For the text-containing cell, return its midpoint in [x, y] coordinate format. 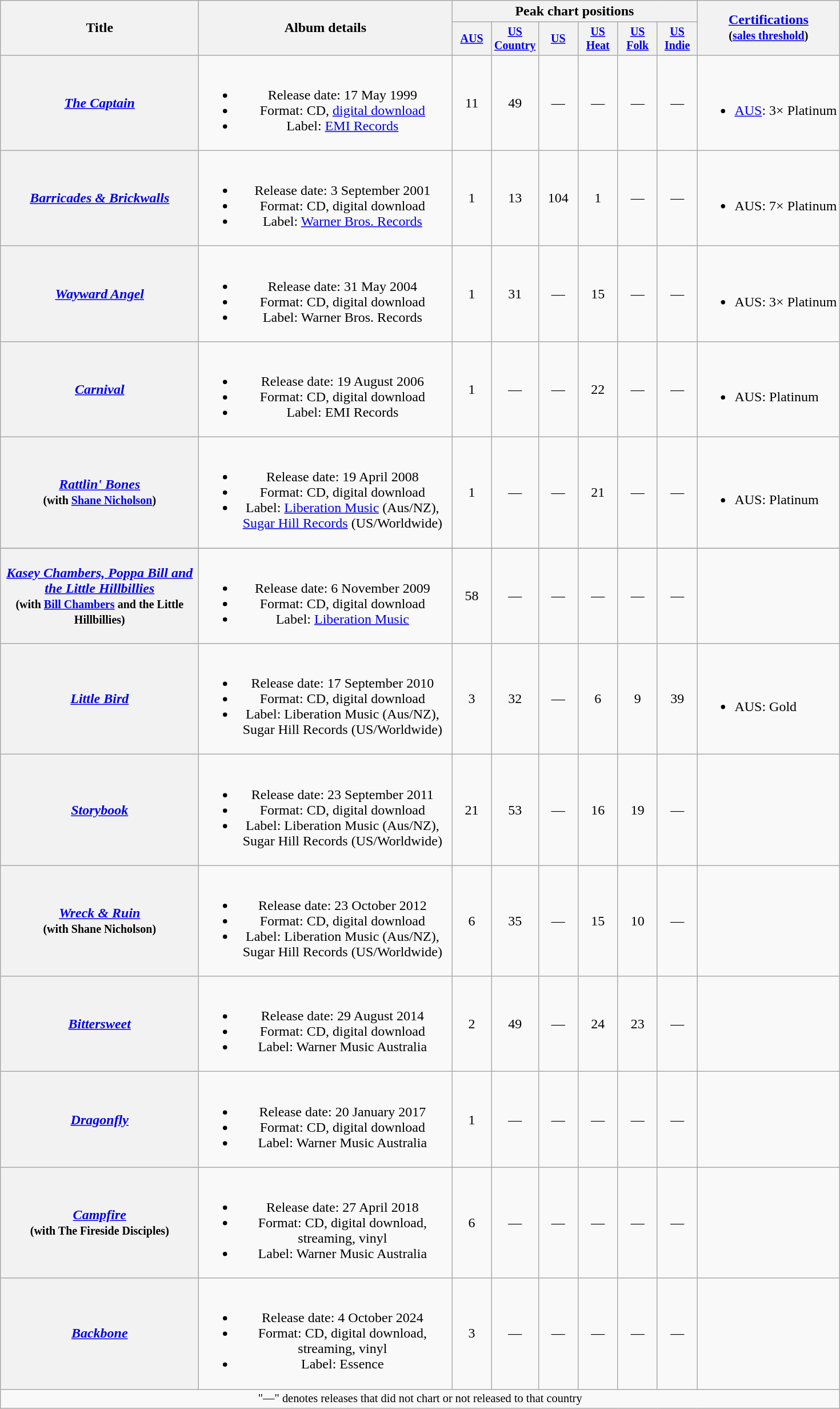
Release date: 19 August 2006Format: CD, digital downloadLabel: EMI Records [326, 389]
Campfire (with The Fireside Disciples) [99, 1223]
Backbone [99, 1334]
19 [638, 810]
Storybook [99, 810]
The Captain [99, 103]
Wreck & Ruin(with Shane Nicholson) [99, 921]
13 [515, 198]
53 [515, 810]
Release date: 17 May 1999Format: CD, digital downloadLabel: EMI Records [326, 103]
Certifications(sales threshold) [769, 28]
AUS: 7× Platinum [769, 198]
USHeat [598, 39]
Rattlin' Bones(with Shane Nicholson) [99, 493]
58 [472, 596]
Carnival [99, 389]
10 [638, 921]
Release date: 23 September 2011Format: CD, digital downloadLabel: Liberation Music (Aus/NZ), Sugar Hill Records (US/Worldwide) [326, 810]
Release date: 6 November 2009Format: CD, digital downloadLabel: Liberation Music [326, 596]
104 [558, 198]
"—" denotes releases that did not chart or not released to that country [421, 1399]
11 [472, 103]
9 [638, 699]
Release date: 29 August 2014Format: CD, digital downloadLabel: Warner Music Australia [326, 1024]
Release date: 3 September 2001Format: CD, digital downloadLabel: Warner Bros. Records [326, 198]
Release date: 27 April 2018Format: CD, digital download, streaming, vinylLabel: Warner Music Australia [326, 1223]
AUS [472, 39]
Peak chart positions [575, 11]
Release date: 17 September 2010Format: CD, digital downloadLabel: Liberation Music (Aus/NZ), Sugar Hill Records (US/Worldwide) [326, 699]
Album details [326, 28]
Barricades & Brickwalls [99, 198]
24 [598, 1024]
AUS: Gold [769, 699]
2 [472, 1024]
Wayward Angel [99, 294]
23 [638, 1024]
Title [99, 28]
Little Bird [99, 699]
22 [598, 389]
Bittersweet [99, 1024]
31 [515, 294]
USFolk [638, 39]
16 [598, 810]
Release date: 4 October 2024Format: CD, digital download, streaming, vinylLabel: Essence [326, 1334]
USIndie [677, 39]
Release date: 31 May 2004Format: CD, digital downloadLabel: Warner Bros. Records [326, 294]
Release date: 19 April 2008Format: CD, digital downloadLabel: Liberation Music (Aus/NZ), Sugar Hill Records (US/Worldwide) [326, 493]
Release date: 20 January 2017 Format: CD, digital downloadLabel: Warner Music Australia [326, 1119]
US [558, 39]
32 [515, 699]
Release date: 23 October 2012Format: CD, digital downloadLabel: Liberation Music (Aus/NZ), Sugar Hill Records (US/Worldwide) [326, 921]
Dragonfly [99, 1119]
US Country [515, 39]
Kasey Chambers, Poppa Bill and the Little Hillbillies(with Bill Chambers and the Little Hillbillies) [99, 596]
39 [677, 699]
35 [515, 921]
